Identify which cell holds the provided text, then report its [X, Y] central coordinate. 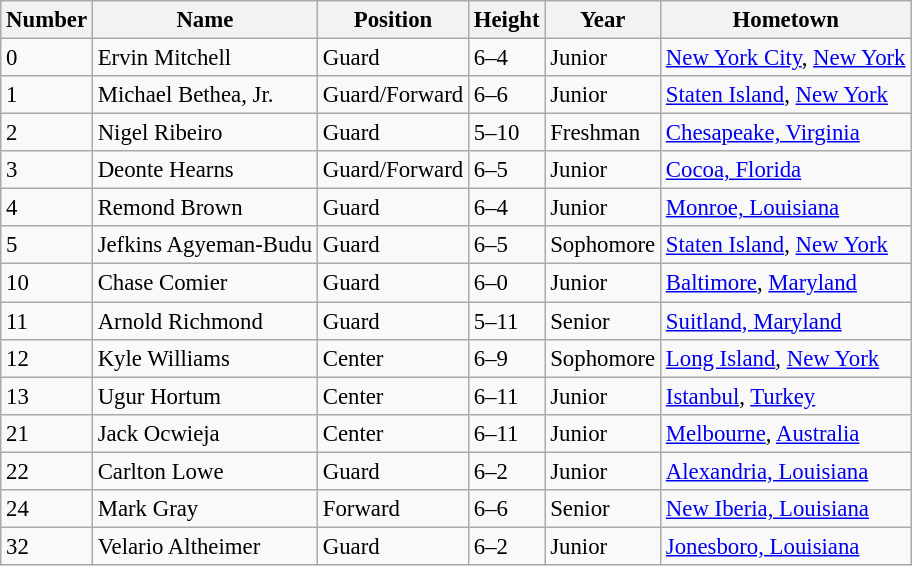
Melbourne, Australia [786, 433]
5–11 [506, 321]
0 [47, 58]
Chase Comier [204, 283]
Velario Altheimer [204, 546]
4 [47, 208]
Jefkins Agyeman-Budu [204, 245]
Istanbul, Turkey [786, 396]
Michael Bethea, Jr. [204, 95]
Alexandria, Louisiana [786, 471]
11 [47, 321]
24 [47, 509]
Jonesboro, Louisiana [786, 546]
12 [47, 358]
Position [392, 20]
2 [47, 133]
6–9 [506, 358]
Monroe, Louisiana [786, 208]
3 [47, 170]
Remond Brown [204, 208]
Kyle Williams [204, 358]
Chesapeake, Virginia [786, 133]
5–10 [506, 133]
Ugur Hortum [204, 396]
21 [47, 433]
10 [47, 283]
5 [47, 245]
Cocoa, Florida [786, 170]
Deonte Hearns [204, 170]
Carlton Lowe [204, 471]
Jack Ocwieja [204, 433]
Year [603, 20]
32 [47, 546]
Height [506, 20]
13 [47, 396]
Number [47, 20]
22 [47, 471]
Nigel Ribeiro [204, 133]
Name [204, 20]
Ervin Mitchell [204, 58]
Suitland, Maryland [786, 321]
Long Island, New York [786, 358]
New Iberia, Louisiana [786, 509]
Baltimore, Maryland [786, 283]
1 [47, 95]
Mark Gray [204, 509]
Arnold Richmond [204, 321]
Hometown [786, 20]
6–0 [506, 283]
New York City, New York [786, 58]
Forward [392, 509]
Freshman [603, 133]
